Output the [X, Y] coordinate of the center of the cell containing the given text.  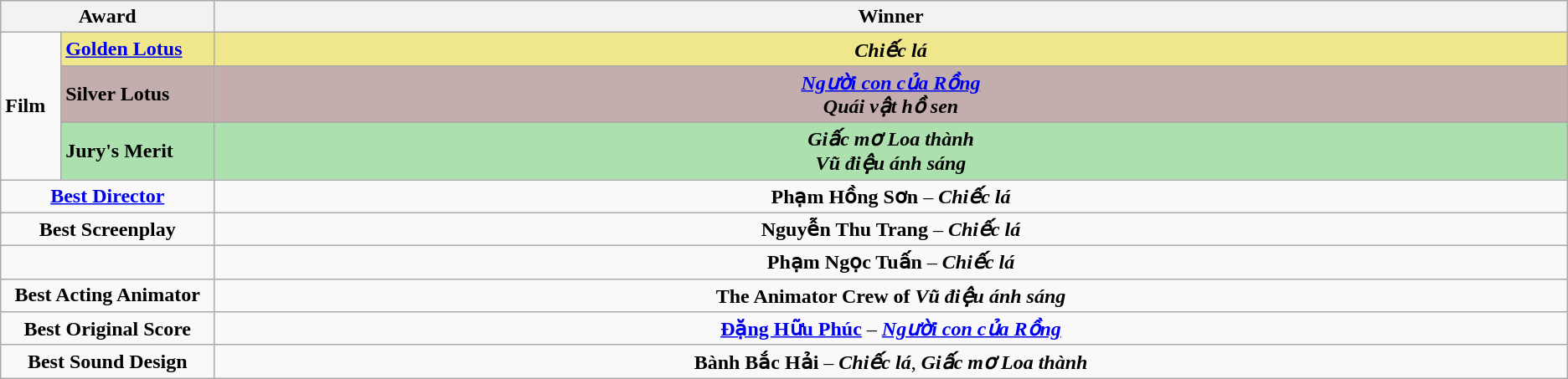
Golden Lotus [137, 49]
Giấc mơ Loa thành Vũ điệu ánh sáng [891, 151]
Best Screenplay [107, 229]
Chiếc lá [891, 49]
Best Original Score [107, 329]
Best Acting Animator [107, 295]
Phạm Ngọc Tuấn – Chiếc lá [891, 263]
Best Director [107, 196]
Silver Lotus [137, 94]
Bành Bắc Hải – Chiếc lá, Giấc mơ Loa thành [891, 361]
Nguyễn Thu Trang – Chiếc lá [891, 229]
Award [107, 17]
Film [31, 106]
Winner [891, 17]
Người con của RồngQuái vật hồ sen [891, 94]
Đặng Hữu Phúc – Người con của Rồng [891, 329]
Phạm Hồng Sơn – Chiếc lá [891, 196]
Jury's Merit [137, 151]
Best Sound Design [107, 361]
The Animator Crew of Vũ điệu ánh sáng [891, 295]
